Provide the [x, y] coordinate of the cell's center where the given text is located.  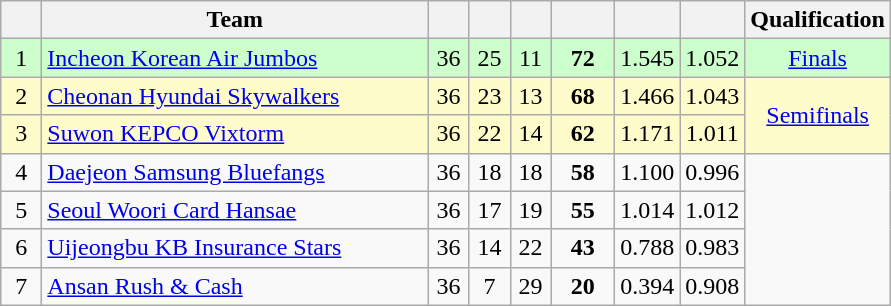
0.788 [648, 248]
1.171 [648, 134]
0.996 [712, 172]
1.014 [648, 210]
3 [22, 134]
25 [490, 58]
1.012 [712, 210]
4 [22, 172]
1 [22, 58]
23 [490, 96]
0.983 [712, 248]
Team [235, 20]
Finals [818, 58]
Ansan Rush & Cash [235, 286]
1.043 [712, 96]
13 [530, 96]
17 [490, 210]
0.908 [712, 286]
6 [22, 248]
1.545 [648, 58]
Seoul Woori Card Hansae [235, 210]
62 [583, 134]
5 [22, 210]
Suwon KEPCO Vixtorm [235, 134]
1.466 [648, 96]
20 [583, 286]
Semifinals [818, 115]
55 [583, 210]
Incheon Korean Air Jumbos [235, 58]
Qualification [818, 20]
43 [583, 248]
19 [530, 210]
1.052 [712, 58]
1.011 [712, 134]
0.394 [648, 286]
58 [583, 172]
2 [22, 96]
Daejeon Samsung Bluefangs [235, 172]
72 [583, 58]
11 [530, 58]
29 [530, 286]
1.100 [648, 172]
68 [583, 96]
Uijeongbu KB Insurance Stars [235, 248]
Cheonan Hyundai Skywalkers [235, 96]
